Find where the given text appears and provide that cell's center as (x, y) coordinate. 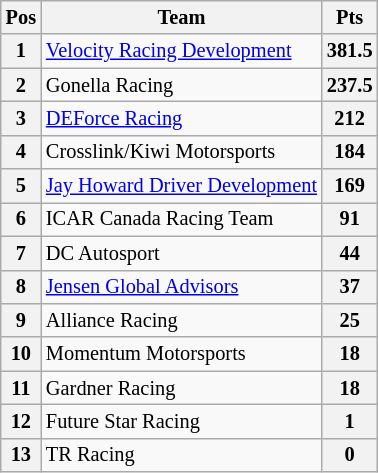
Crosslink/Kiwi Motorsports (182, 152)
25 (350, 320)
Jensen Global Advisors (182, 287)
Pts (350, 17)
91 (350, 219)
ICAR Canada Racing Team (182, 219)
10 (21, 354)
37 (350, 287)
6 (21, 219)
212 (350, 118)
44 (350, 253)
3 (21, 118)
0 (350, 455)
11 (21, 388)
8 (21, 287)
Velocity Racing Development (182, 51)
DEForce Racing (182, 118)
DC Autosport (182, 253)
7 (21, 253)
237.5 (350, 85)
Jay Howard Driver Development (182, 186)
Gardner Racing (182, 388)
Future Star Racing (182, 421)
Alliance Racing (182, 320)
2 (21, 85)
Gonella Racing (182, 85)
12 (21, 421)
TR Racing (182, 455)
184 (350, 152)
13 (21, 455)
169 (350, 186)
Momentum Motorsports (182, 354)
Pos (21, 17)
9 (21, 320)
4 (21, 152)
Team (182, 17)
5 (21, 186)
381.5 (350, 51)
